Detect which cell encompasses the target text, then output its (X, Y) center coordinate. 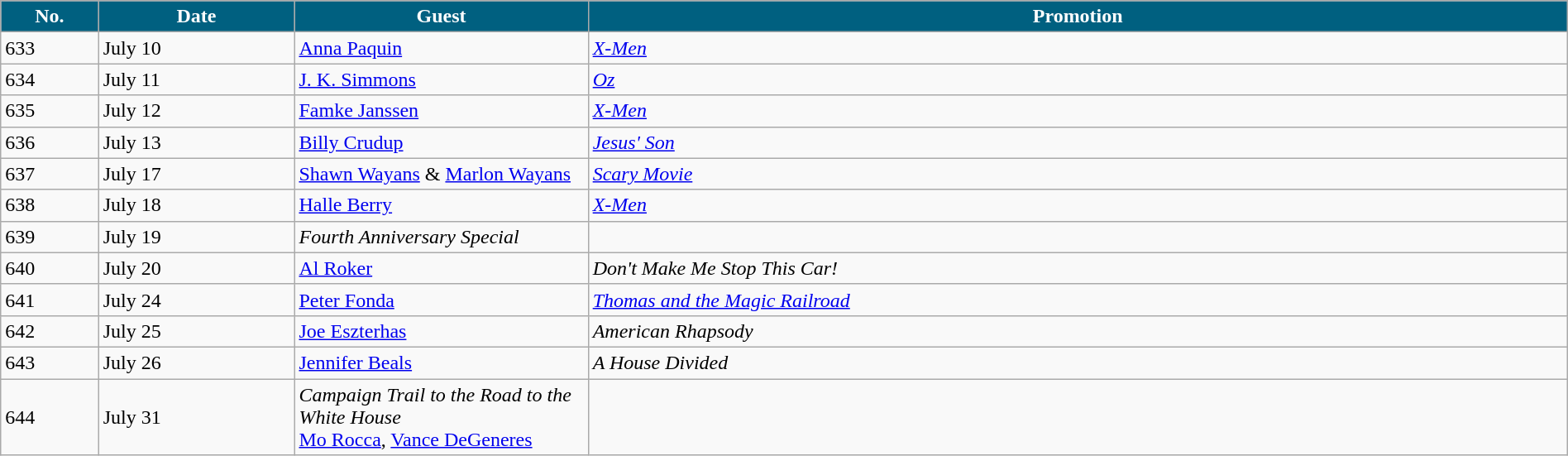
July 25 (197, 331)
July 31 (197, 417)
Fourth Anniversary Special (442, 237)
Oz (1078, 79)
A House Divided (1078, 362)
634 (50, 79)
Jennifer Beals (442, 362)
Shawn Wayans & Marlon Wayans (442, 174)
644 (50, 417)
July 20 (197, 268)
July 12 (197, 111)
American Rhapsody (1078, 331)
Anna Paquin (442, 48)
Thomas and the Magic Railroad (1078, 300)
Promotion (1078, 17)
July 10 (197, 48)
Don't Make Me Stop This Car! (1078, 268)
Famke Janssen (442, 111)
Campaign Trail to the Road to the White HouseMo Rocca, Vance DeGeneres (442, 417)
July 13 (197, 142)
July 24 (197, 300)
637 (50, 174)
638 (50, 205)
July 18 (197, 205)
No. (50, 17)
640 (50, 268)
Jesus' Son (1078, 142)
643 (50, 362)
J. K. Simmons (442, 79)
Date (197, 17)
Billy Crudup (442, 142)
639 (50, 237)
July 26 (197, 362)
635 (50, 111)
July 11 (197, 79)
642 (50, 331)
Guest (442, 17)
July 17 (197, 174)
Joe Eszterhas (442, 331)
Halle Berry (442, 205)
Al Roker (442, 268)
Peter Fonda (442, 300)
636 (50, 142)
633 (50, 48)
641 (50, 300)
Scary Movie (1078, 174)
July 19 (197, 237)
